Detect which cell encompasses the target text, then output its [X, Y] center coordinate. 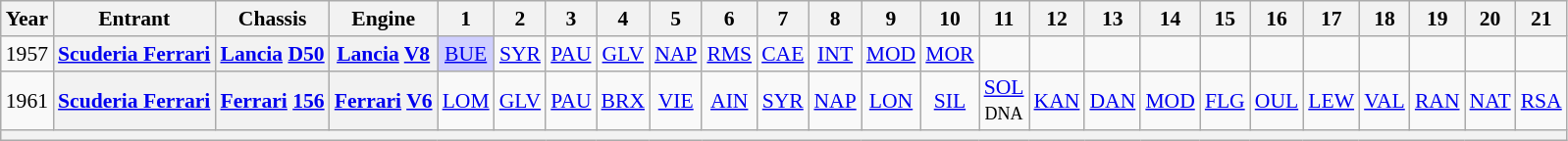
LEW [1331, 100]
OUL [1277, 100]
Entrant [133, 19]
CAE [783, 54]
14 [1170, 19]
1 [466, 19]
4 [624, 19]
12 [1056, 19]
INT [834, 54]
18 [1385, 19]
Lancia D50 [272, 54]
DAN [1113, 100]
2 [520, 19]
FLG [1225, 100]
LOM [466, 100]
KAN [1056, 100]
SOLDNA [1005, 100]
9 [891, 19]
LON [891, 100]
5 [675, 19]
10 [950, 19]
VIE [675, 100]
Year [27, 19]
Ferrari 156 [272, 100]
BRX [624, 100]
20 [1490, 19]
NAT [1490, 100]
11 [1005, 19]
SIL [950, 100]
15 [1225, 19]
RMS [729, 54]
7 [783, 19]
MOR [950, 54]
6 [729, 19]
16 [1277, 19]
VAL [1385, 100]
17 [1331, 19]
1961 [27, 100]
Chassis [272, 19]
8 [834, 19]
21 [1542, 19]
RAN [1437, 100]
AIN [729, 100]
Ferrari V6 [384, 100]
RSA [1542, 100]
3 [571, 19]
Engine [384, 19]
1957 [27, 54]
19 [1437, 19]
BUE [466, 54]
13 [1113, 19]
Lancia V8 [384, 54]
